Pinpoint the cell where the given text exists, returning its (X, Y) midpoint coordinate. 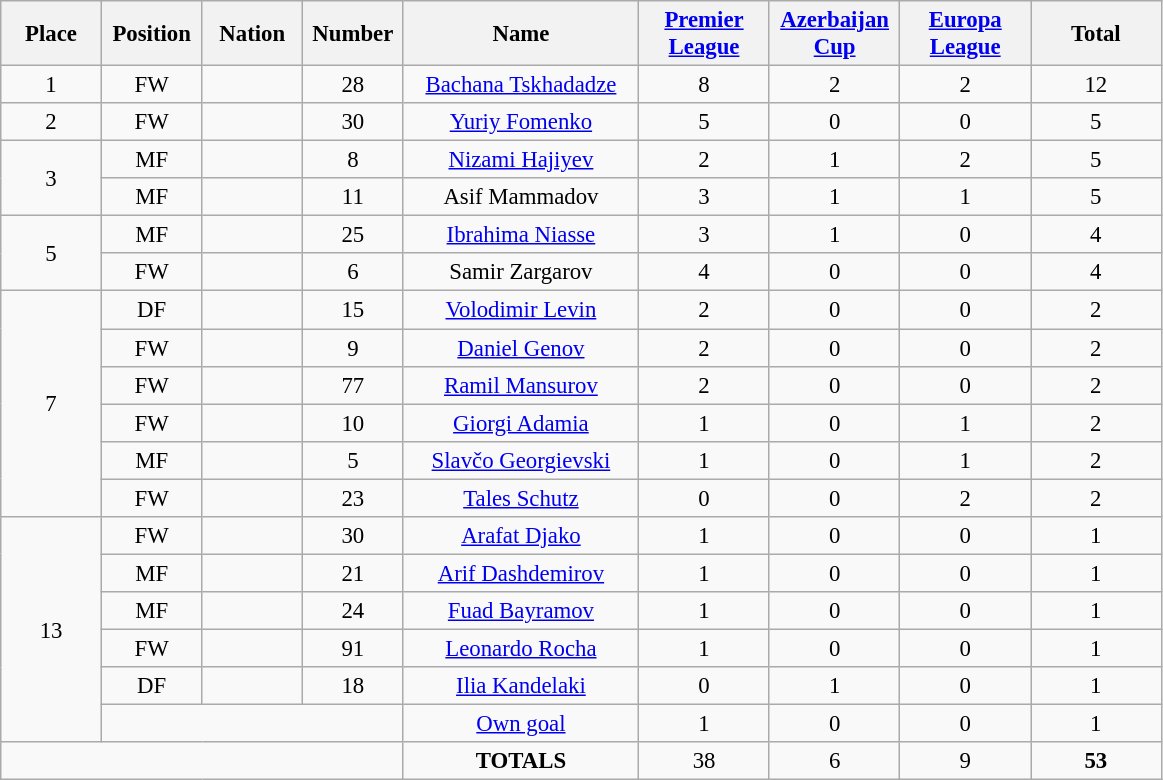
Bachana Tskhadadze (521, 85)
Total (1096, 34)
TOTALS (521, 761)
38 (704, 761)
Arif Dashdemirov (521, 573)
25 (354, 235)
10 (354, 423)
Leonardo Rocha (521, 648)
Nizami Hajiyev (521, 160)
Number (354, 34)
Position (152, 34)
Fuad Bayramov (521, 611)
Nation (252, 34)
91 (354, 648)
Arafat Djako (521, 536)
Tales Schutz (521, 498)
18 (354, 686)
24 (354, 611)
Name (521, 34)
Asif Mammadov (521, 197)
Ilia Kandelaki (521, 686)
15 (354, 310)
13 (52, 630)
Place (52, 34)
11 (354, 197)
77 (354, 385)
Volodimir Levin (521, 310)
Premier League (704, 34)
Slavčo Georgievski (521, 460)
Samir Zargarov (521, 273)
Azerbaijan Cup (834, 34)
23 (354, 498)
Daniel Genov (521, 348)
Ibrahima Niasse (521, 235)
Own goal (521, 724)
21 (354, 573)
Ramil Mansurov (521, 385)
53 (1096, 761)
28 (354, 85)
7 (52, 404)
12 (1096, 85)
Yuriy Fomenko (521, 122)
Europa League (966, 34)
Giorgi Adamia (521, 423)
